Scan for the cell matching the given text and deliver its [X, Y] coordinate at center. 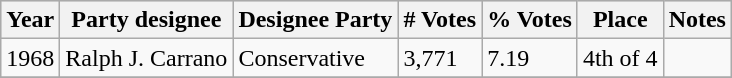
# Votes [440, 20]
Year [30, 20]
Designee Party [316, 20]
Ralph J. Carrano [146, 58]
Conservative [316, 58]
Party designee [146, 20]
3,771 [440, 58]
7.19 [530, 58]
Place [620, 20]
1968 [30, 58]
4th of 4 [620, 58]
% Votes [530, 20]
Notes [697, 20]
